Provide the (X, Y) coordinate of the cell's center where the given text is located.  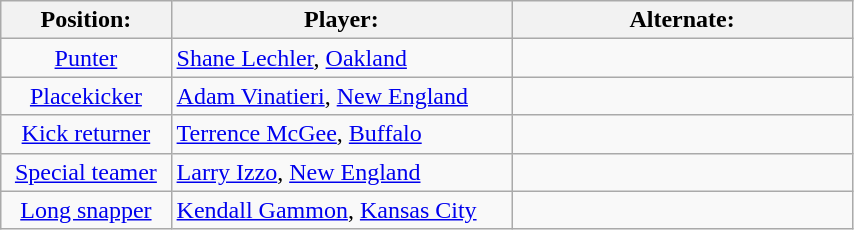
Long snapper (86, 210)
Terrence McGee, Buffalo (342, 134)
Adam Vinatieri, New England (342, 96)
Kendall Gammon, Kansas City (342, 210)
Alternate: (682, 20)
Special teamer (86, 172)
Position: (86, 20)
Placekicker (86, 96)
Larry Izzo, New England (342, 172)
Punter (86, 58)
Player: (342, 20)
Kick returner (86, 134)
Shane Lechler, Oakland (342, 58)
